Scan for the cell matching the given text and deliver its (X, Y) coordinate at center. 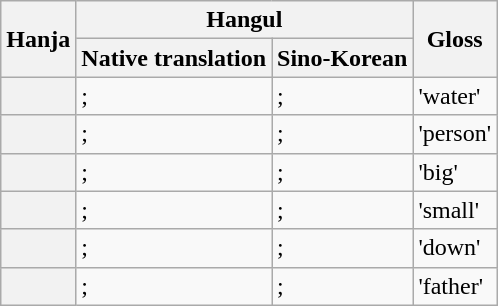
'big' (455, 172)
'father' (455, 286)
Gloss (455, 39)
Sino-Korean (342, 58)
Hanja (38, 39)
Native translation (174, 58)
'person' (455, 134)
'down' (455, 248)
Hangul (244, 20)
'small' (455, 210)
'water' (455, 96)
